Output the (x, y) coordinate of the center of the cell containing the given text.  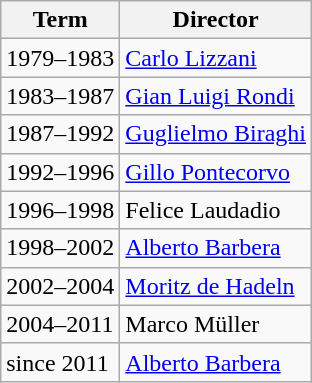
1996–1998 (60, 210)
1998–2002 (60, 248)
Marco Müller (216, 324)
Gillo Pontecorvo (216, 172)
1979–1983 (60, 58)
1987–1992 (60, 134)
since 2011 (60, 362)
Gian Luigi Rondi (216, 96)
Moritz de Hadeln (216, 286)
1983–1987 (60, 96)
Guglielmo Biraghi (216, 134)
Director (216, 20)
Felice Laudadio (216, 210)
2002–2004 (60, 286)
Carlo Lizzani (216, 58)
Term (60, 20)
1992–1996 (60, 172)
2004–2011 (60, 324)
